Search for the cell housing the specified text and yield its [x, y] center coordinate. 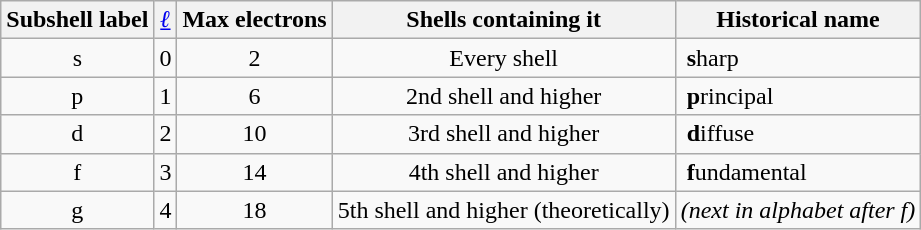
2nd shell and higher [504, 96]
5th shell and higher (theoretically) [504, 210]
3rd shell and higher [504, 134]
Subshell label [78, 20]
18 [254, 210]
4th shell and higher [504, 172]
sharp [798, 58]
diffuse [798, 134]
1 [166, 96]
p [78, 96]
principal [798, 96]
4 [166, 210]
10 [254, 134]
3 [166, 172]
Historical name [798, 20]
6 [254, 96]
Every shell [504, 58]
ℓ [166, 20]
f [78, 172]
14 [254, 172]
0 [166, 58]
Shells containing it [504, 20]
Max electrons [254, 20]
d [78, 134]
g [78, 210]
s [78, 58]
fundamental [798, 172]
(next in alphabet after f) [798, 210]
